Return [x, y] of the center of cell containing provided text 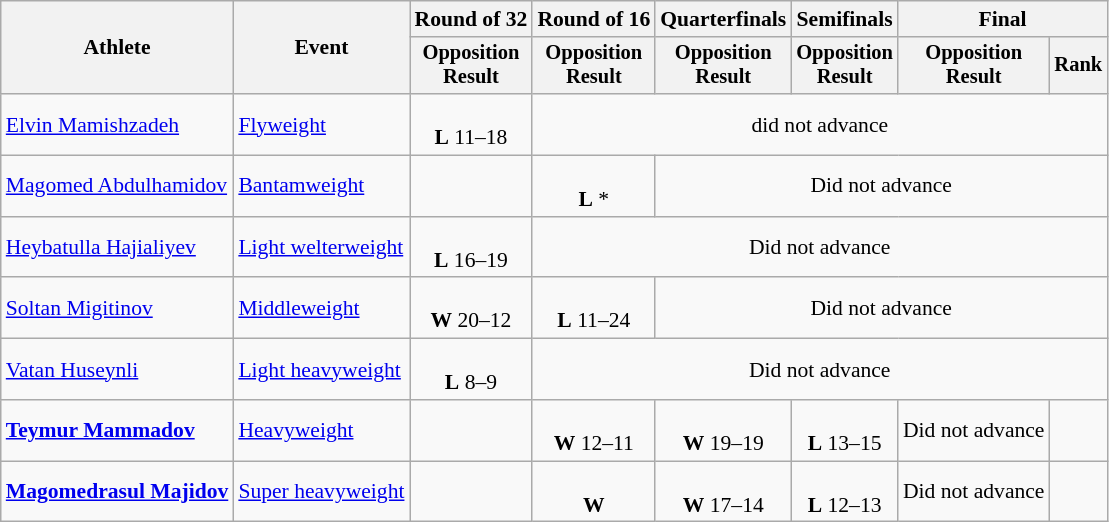
L 13–15 [844, 430]
Soltan Migitinov [118, 308]
Light heavyweight [321, 370]
Flyweight [321, 124]
Rank [1078, 66]
Round of 16 [594, 19]
Athlete [118, 48]
Quarterfinals [723, 19]
Teymur Mammadov [118, 430]
L 12–13 [844, 492]
W 20–12 [472, 308]
Semifinals [844, 19]
Elvin Mamishzadeh [118, 124]
Final [1002, 19]
L 11–24 [594, 308]
Round of 32 [472, 19]
Heavyweight [321, 430]
W 12–11 [594, 430]
Magomed Abdulhamidov [118, 186]
did not advance [820, 124]
Magomedrasul Majidov [118, 492]
Vatan Huseynli [118, 370]
L 16–19 [472, 248]
Light welterweight [321, 248]
W 19–19 [723, 430]
Heybatulla Hajialiyev [118, 248]
Event [321, 48]
L 8–9 [472, 370]
W [594, 492]
Middleweight [321, 308]
L * [594, 186]
Super heavyweight [321, 492]
Bantamweight [321, 186]
W 17–14 [723, 492]
L 11–18 [472, 124]
